Search for the cell housing the specified text and yield its [X, Y] center coordinate. 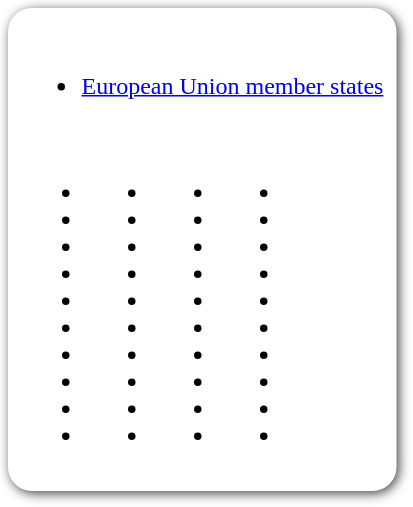
European Union member states [202, 250]
